Extract the [x, y] coordinate from the center of the cell holding the provided text.  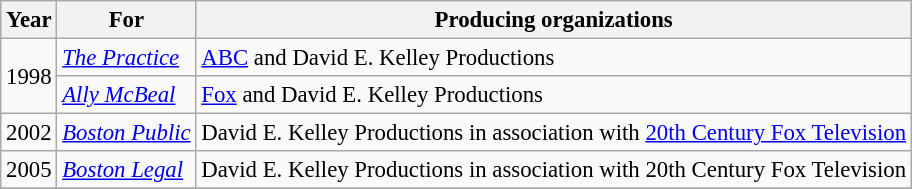
Fox and David E. Kelley Productions [554, 95]
2005 [29, 170]
1998 [29, 76]
Year [29, 20]
The Practice [126, 58]
Ally McBeal [126, 95]
ABC and David E. Kelley Productions [554, 58]
Boston Public [126, 133]
For [126, 20]
2002 [29, 133]
Boston Legal [126, 170]
Producing organizations [554, 20]
